Search for the cell housing the specified text and yield its (X, Y) center coordinate. 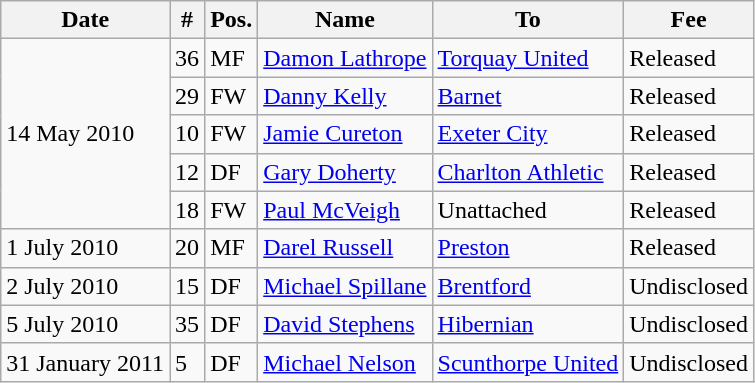
20 (188, 248)
Preston (528, 248)
Michael Spillane (345, 286)
10 (188, 134)
Hibernian (528, 324)
Barnet (528, 96)
35 (188, 324)
15 (188, 286)
Gary Doherty (345, 172)
31 January 2011 (86, 362)
Name (345, 20)
29 (188, 96)
1 July 2010 (86, 248)
Charlton Athletic (528, 172)
5 July 2010 (86, 324)
Danny Kelly (345, 96)
# (188, 20)
2 July 2010 (86, 286)
Damon Lathrope (345, 58)
18 (188, 210)
Fee (689, 20)
5 (188, 362)
36 (188, 58)
Unattached (528, 210)
Scunthorpe United (528, 362)
12 (188, 172)
Torquay United (528, 58)
Date (86, 20)
Exeter City (528, 134)
Pos. (232, 20)
Darel Russell (345, 248)
David Stephens (345, 324)
14 May 2010 (86, 134)
Brentford (528, 286)
Jamie Cureton (345, 134)
Michael Nelson (345, 362)
To (528, 20)
Paul McVeigh (345, 210)
